Pinpoint the cell where the given text exists, returning its [X, Y] midpoint coordinate. 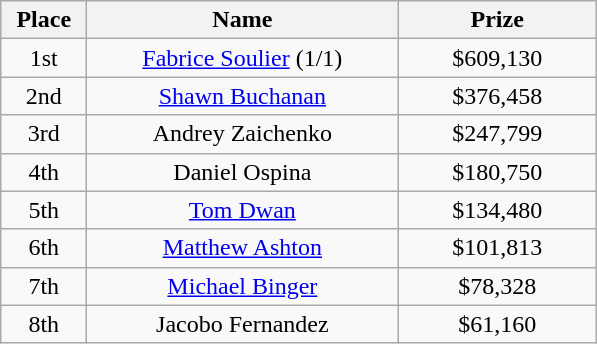
4th [44, 172]
Shawn Buchanan [242, 96]
7th [44, 286]
3rd [44, 134]
Andrey Zaichenko [242, 134]
2nd [44, 96]
6th [44, 248]
$61,160 [498, 324]
Prize [498, 20]
8th [44, 324]
Name [242, 20]
$101,813 [498, 248]
$376,458 [498, 96]
$247,799 [498, 134]
5th [44, 210]
$609,130 [498, 58]
Michael Binger [242, 286]
$180,750 [498, 172]
1st [44, 58]
Matthew Ashton [242, 248]
Fabrice Soulier (1/1) [242, 58]
Jacobo Fernandez [242, 324]
Daniel Ospina [242, 172]
$78,328 [498, 286]
Tom Dwan [242, 210]
Place [44, 20]
$134,480 [498, 210]
